Return the (x, y) coordinate for the center point of the cell that contains the specified text.  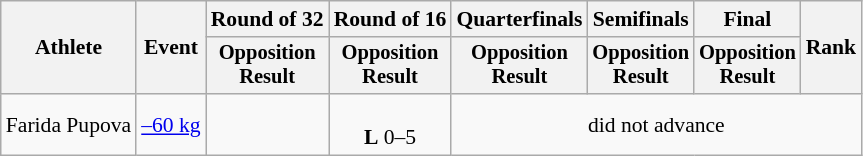
Round of 16 (390, 19)
–60 kg (170, 124)
Event (170, 48)
Quarterfinals (519, 19)
Rank (832, 48)
Final (748, 19)
Farida Pupova (68, 124)
L 0–5 (390, 124)
Semifinals (640, 19)
did not advance (656, 124)
Round of 32 (268, 19)
Athlete (68, 48)
